Scan for the cell matching the given text and deliver its (X, Y) coordinate at center. 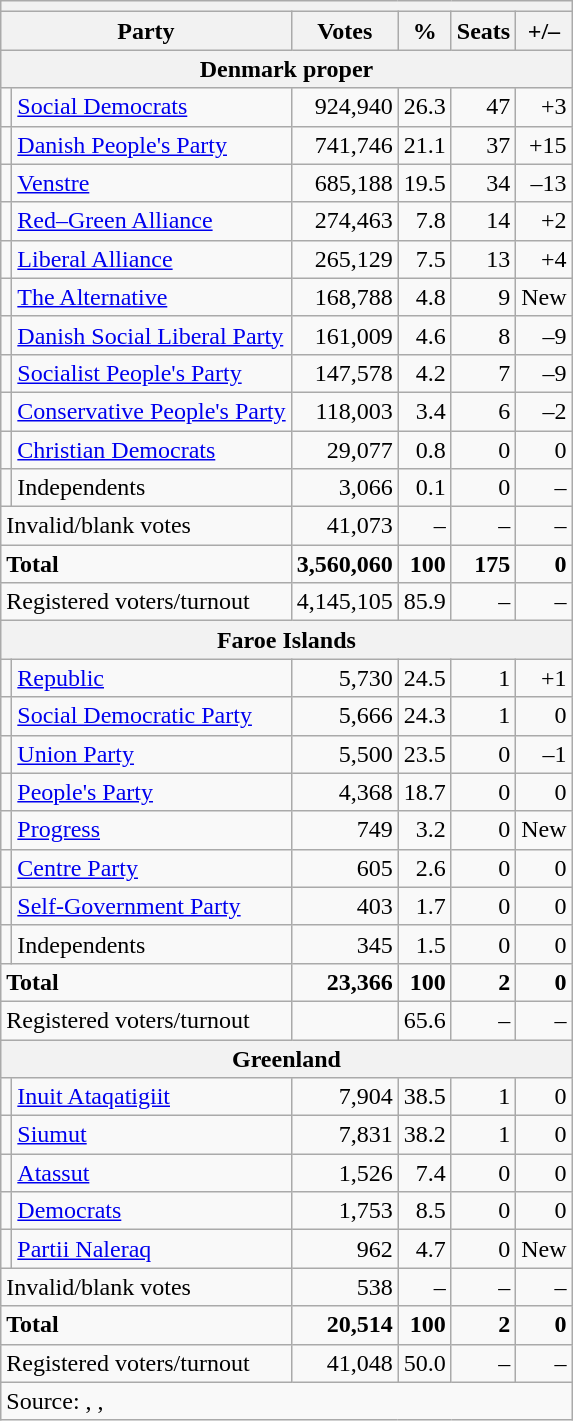
4.8 (424, 297)
7 (483, 373)
Greenland (286, 1059)
Social Democratic Party (152, 716)
2.6 (424, 868)
+1 (544, 678)
Seats (483, 31)
1.7 (424, 906)
118,003 (344, 411)
Red–Green Alliance (152, 221)
+/– (544, 31)
Danish Social Liberal Party (152, 335)
–1 (544, 754)
65.6 (424, 1020)
50.0 (424, 1363)
Union Party (152, 754)
+2 (544, 221)
Socialist People's Party (152, 373)
Centre Party (152, 868)
Democrats (152, 1211)
Siumut (152, 1135)
37 (483, 145)
+15 (544, 145)
Faroe Islands (286, 640)
47 (483, 107)
24.3 (424, 716)
26.3 (424, 107)
19.5 (424, 183)
924,940 (344, 107)
3,560,060 (344, 564)
4.6 (424, 335)
People's Party (152, 792)
+4 (544, 259)
0.1 (424, 488)
7.5 (424, 259)
7.8 (424, 221)
1,753 (344, 1211)
4.2 (424, 373)
20,514 (344, 1325)
161,009 (344, 335)
13 (483, 259)
5,730 (344, 678)
3.4 (424, 411)
% (424, 31)
6 (483, 411)
+3 (544, 107)
18.7 (424, 792)
38.2 (424, 1135)
Social Democrats (152, 107)
Republic (152, 678)
24.5 (424, 678)
Liberal Alliance (152, 259)
3,066 (344, 488)
265,129 (344, 259)
4.7 (424, 1249)
–2 (544, 411)
1,526 (344, 1173)
5,500 (344, 754)
3.2 (424, 830)
175 (483, 564)
8.5 (424, 1211)
345 (344, 944)
9 (483, 297)
34 (483, 183)
23.5 (424, 754)
29,077 (344, 449)
23,366 (344, 982)
403 (344, 906)
5,666 (344, 716)
605 (344, 868)
1.5 (424, 944)
0.8 (424, 449)
41,073 (344, 526)
–13 (544, 183)
85.9 (424, 602)
274,463 (344, 221)
Self-Government Party (152, 906)
The Alternative (152, 297)
7.4 (424, 1173)
962 (344, 1249)
147,578 (344, 373)
Conservative People's Party (152, 411)
Atassut (152, 1173)
538 (344, 1287)
38.5 (424, 1097)
Party (146, 31)
Venstre (152, 183)
21.1 (424, 145)
8 (483, 335)
Source: , , (286, 1401)
685,188 (344, 183)
168,788 (344, 297)
7,831 (344, 1135)
Christian Democrats (152, 449)
Partii Naleraq (152, 1249)
14 (483, 221)
Progress (152, 830)
Denmark proper (286, 69)
Inuit Ataqatigiit (152, 1097)
41,048 (344, 1363)
741,746 (344, 145)
7,904 (344, 1097)
749 (344, 830)
Danish People's Party (152, 145)
4,145,105 (344, 602)
4,368 (344, 792)
Votes (344, 31)
